Locate the cell with the specified text and output its (X, Y) center coordinate. 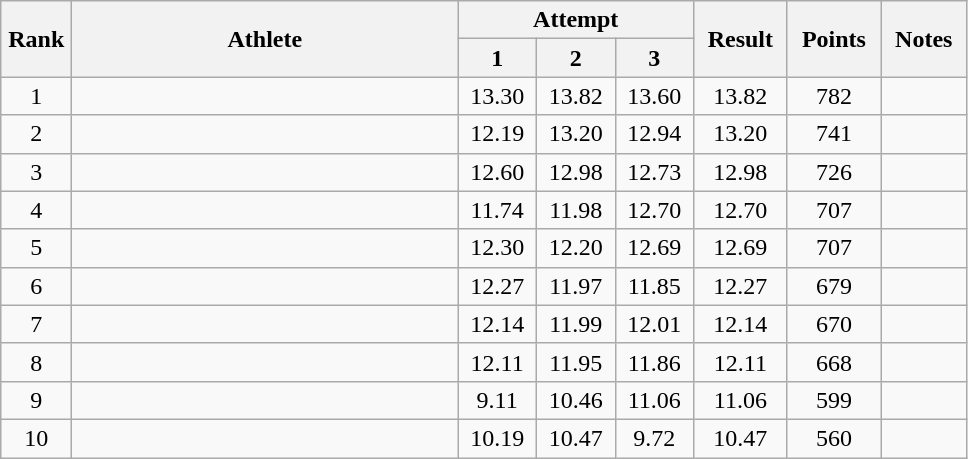
741 (834, 134)
11.98 (576, 210)
12.94 (654, 134)
10.46 (576, 400)
11.95 (576, 362)
4 (36, 210)
12.20 (576, 248)
Attempt (576, 20)
726 (834, 172)
10 (36, 438)
9.11 (498, 400)
12.01 (654, 324)
7 (36, 324)
Points (834, 39)
560 (834, 438)
668 (834, 362)
782 (834, 96)
Notes (924, 39)
13.60 (654, 96)
5 (36, 248)
Rank (36, 39)
679 (834, 286)
6 (36, 286)
Athlete (265, 39)
13.30 (498, 96)
11.99 (576, 324)
9.72 (654, 438)
12.60 (498, 172)
670 (834, 324)
11.97 (576, 286)
11.85 (654, 286)
599 (834, 400)
10.19 (498, 438)
12.19 (498, 134)
12.30 (498, 248)
9 (36, 400)
12.73 (654, 172)
11.86 (654, 362)
8 (36, 362)
11.74 (498, 210)
Result (741, 39)
